Return (X, Y) of the center of cell containing provided text 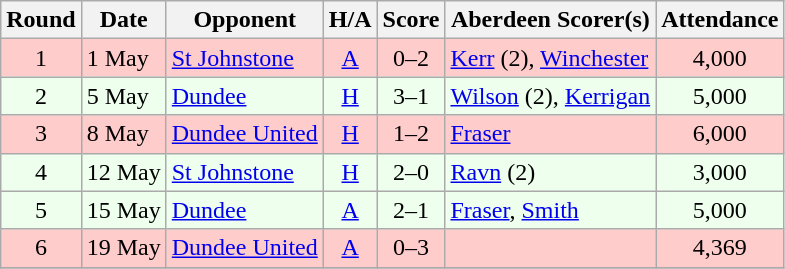
5 May (124, 96)
3,000 (720, 172)
Opponent (244, 20)
2–1 (411, 210)
3–1 (411, 96)
Wilson (2), Kerrigan (550, 96)
19 May (124, 248)
4,369 (720, 248)
Ravn (2) (550, 172)
3 (41, 134)
15 May (124, 210)
0–3 (411, 248)
6,000 (720, 134)
1 May (124, 58)
Attendance (720, 20)
Round (41, 20)
8 May (124, 134)
H/A (350, 20)
0–2 (411, 58)
2 (41, 96)
12 May (124, 172)
1 (41, 58)
Aberdeen Scorer(s) (550, 20)
1–2 (411, 134)
4 (41, 172)
6 (41, 248)
Score (411, 20)
2–0 (411, 172)
Fraser (550, 134)
Date (124, 20)
Kerr (2), Winchester (550, 58)
Fraser, Smith (550, 210)
4,000 (720, 58)
5 (41, 210)
